Provide the (x, y) coordinate of the cell's center where the given text is located.  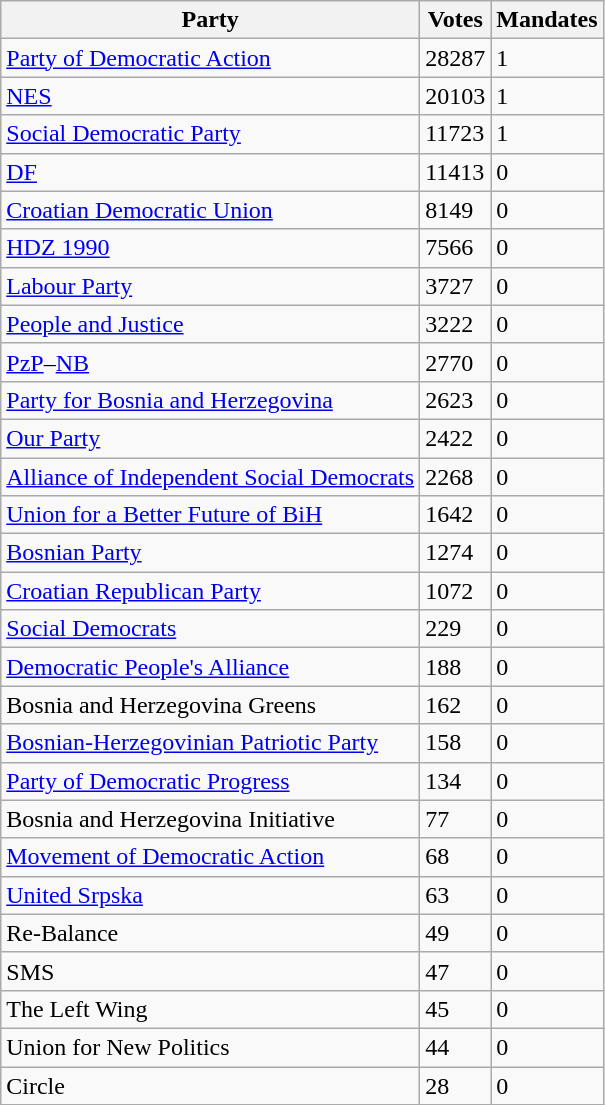
68 (456, 857)
United Srpska (210, 895)
Party for Bosnia and Herzegovina (210, 400)
7566 (456, 248)
1274 (456, 553)
Democratic People's Alliance (210, 667)
20103 (456, 96)
63 (456, 895)
Bosnia and Herzegovina Initiative (210, 819)
162 (456, 705)
188 (456, 667)
NES (210, 96)
HDZ 1990 (210, 248)
Bosnian Party (210, 553)
Re-Balance (210, 933)
47 (456, 971)
11413 (456, 172)
Movement of Democratic Action (210, 857)
Party (210, 20)
Croatian Republican Party (210, 591)
Union for a Better Future of BiH (210, 515)
PzP–NB (210, 362)
Mandates (547, 20)
1642 (456, 515)
The Left Wing (210, 1009)
Labour Party (210, 286)
DF (210, 172)
2623 (456, 400)
2770 (456, 362)
134 (456, 781)
Social Democrats (210, 629)
Croatian Democratic Union (210, 210)
45 (456, 1009)
3222 (456, 324)
Bosnia and Herzegovina Greens (210, 705)
229 (456, 629)
Circle (210, 1085)
Party of Democratic Progress (210, 781)
28 (456, 1085)
Votes (456, 20)
1072 (456, 591)
Party of Democratic Action (210, 58)
158 (456, 743)
49 (456, 933)
8149 (456, 210)
Social Democratic Party (210, 134)
Alliance of Independent Social Democrats (210, 477)
11723 (456, 134)
Bosnian-Herzegovinian Patriotic Party (210, 743)
28287 (456, 58)
77 (456, 819)
Our Party (210, 438)
2422 (456, 438)
People and Justice (210, 324)
Union for New Politics (210, 1047)
3727 (456, 286)
44 (456, 1047)
2268 (456, 477)
SMS (210, 971)
